Detect which cell encompasses the target text, then output its (X, Y) center coordinate. 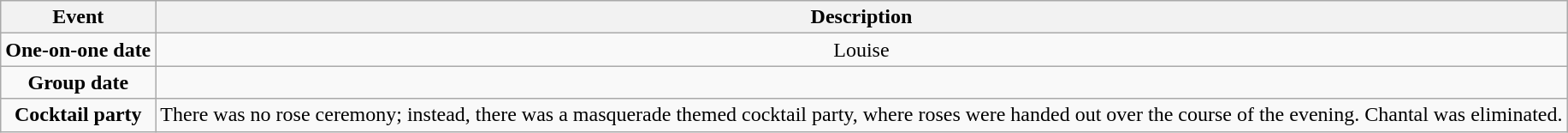
Group date (79, 82)
Event (79, 17)
Cocktail party (79, 115)
One-on-one date (79, 50)
Louise (861, 50)
Description (861, 17)
